Scan for the cell matching the given text and deliver its (X, Y) coordinate at center. 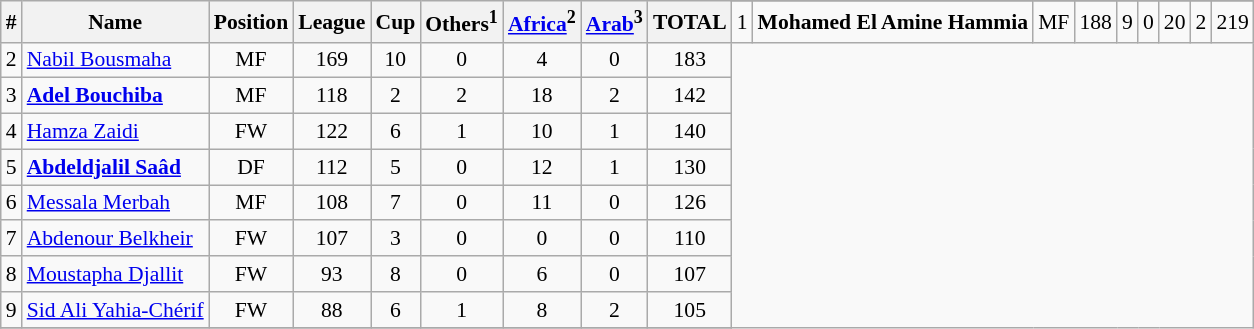
Adel Bouchiba (116, 96)
93 (332, 274)
Position (251, 22)
183 (690, 60)
Nabil Bousmaha (116, 60)
20 (1175, 22)
88 (332, 310)
219 (1232, 22)
Sid Ali Yahia-Chérif (116, 310)
League (332, 22)
188 (1096, 22)
Hamza Zaidi (116, 132)
108 (332, 203)
169 (332, 60)
112 (332, 167)
Cup (395, 22)
DF (251, 167)
Moustapha Djallit (116, 274)
118 (332, 96)
140 (690, 132)
Arab3 (614, 22)
18 (542, 96)
130 (690, 167)
Mohamed El Amine Hammia (894, 22)
12 (542, 167)
Messala Merbah (116, 203)
126 (690, 203)
Name (116, 22)
Abdenour Belkheir (116, 239)
# (12, 22)
142 (690, 96)
Africa2 (542, 22)
Others1 (462, 22)
105 (690, 310)
Abdeldjalil Saâd (116, 167)
11 (542, 203)
TOTAL (690, 22)
110 (690, 239)
122 (332, 132)
